From the cell containing the given text, extract its center point as (x, y) coordinate. 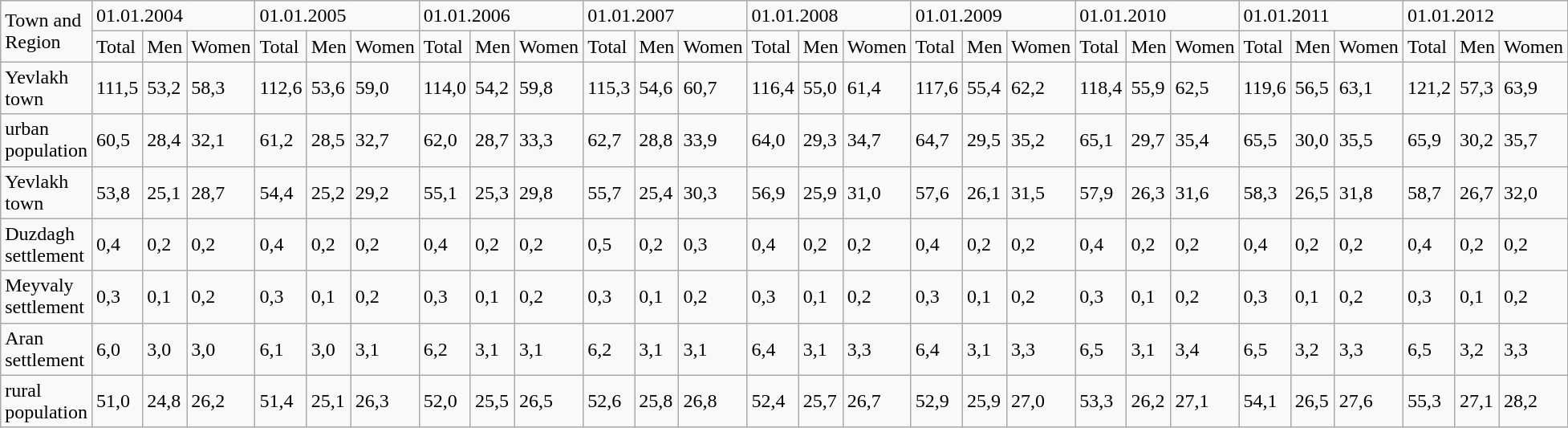
117,6 (936, 88)
29,7 (1149, 140)
29,5 (985, 140)
6,1 (281, 349)
25,7 (820, 402)
0,5 (609, 244)
57,6 (936, 193)
55,4 (985, 88)
61,2 (281, 140)
30,0 (1313, 140)
111,5 (117, 88)
Duzdagh settlement (47, 244)
64,7 (936, 140)
30,2 (1477, 140)
54,2 (493, 88)
53,6 (329, 88)
119,6 (1265, 88)
01.01.2007 (665, 16)
33,3 (549, 140)
29,8 (549, 193)
54,6 (656, 88)
57,9 (1101, 193)
24,8 (165, 402)
57,3 (1477, 88)
121,2 (1428, 88)
51,0 (117, 402)
01.01.2008 (829, 16)
55,0 (820, 88)
62,2 (1042, 88)
112,6 (281, 88)
63,9 (1534, 88)
25,3 (493, 193)
60,5 (117, 140)
35,5 (1369, 140)
32,7 (385, 140)
63,1 (1369, 88)
35,4 (1205, 140)
55,1 (445, 193)
52,0 (445, 402)
31,8 (1369, 193)
60,7 (713, 88)
01.01.2011 (1321, 16)
30,3 (713, 193)
54,4 (281, 193)
52,4 (773, 402)
53,2 (165, 88)
31,6 (1205, 193)
Meyvaly settlement (47, 297)
27,6 (1369, 402)
28,4 (165, 140)
65,1 (1101, 140)
52,9 (936, 402)
32,0 (1534, 193)
rural population (47, 402)
52,6 (609, 402)
urban population (47, 140)
56,9 (773, 193)
62,5 (1205, 88)
01.01.2010 (1157, 16)
62,7 (609, 140)
35,2 (1042, 140)
25,8 (656, 402)
01.01.2012 (1485, 16)
56,5 (1313, 88)
62,0 (445, 140)
Town and Region (47, 31)
01.01.2004 (173, 16)
115,3 (609, 88)
26,8 (713, 402)
6,0 (117, 349)
01.01.2009 (993, 16)
65,9 (1428, 140)
53,8 (117, 193)
54,1 (1265, 402)
28,8 (656, 140)
33,9 (713, 140)
31,0 (876, 193)
51,4 (281, 402)
25,2 (329, 193)
53,3 (1101, 402)
32,1 (221, 140)
25,5 (493, 402)
58,7 (1428, 193)
28,5 (329, 140)
55,9 (1149, 88)
59,8 (549, 88)
116,4 (773, 88)
55,3 (1428, 402)
114,0 (445, 88)
64,0 (773, 140)
28,2 (1534, 402)
55,7 (609, 193)
26,1 (985, 193)
118,4 (1101, 88)
31,5 (1042, 193)
34,7 (876, 140)
65,5 (1265, 140)
01.01.2006 (501, 16)
29,2 (385, 193)
01.01.2005 (337, 16)
27,0 (1042, 402)
61,4 (876, 88)
25,4 (656, 193)
Aran settlement (47, 349)
29,3 (820, 140)
35,7 (1534, 140)
3,4 (1205, 349)
59,0 (385, 88)
